Capture the cell that displays the provided text and extract its (x, y) central coordinate. 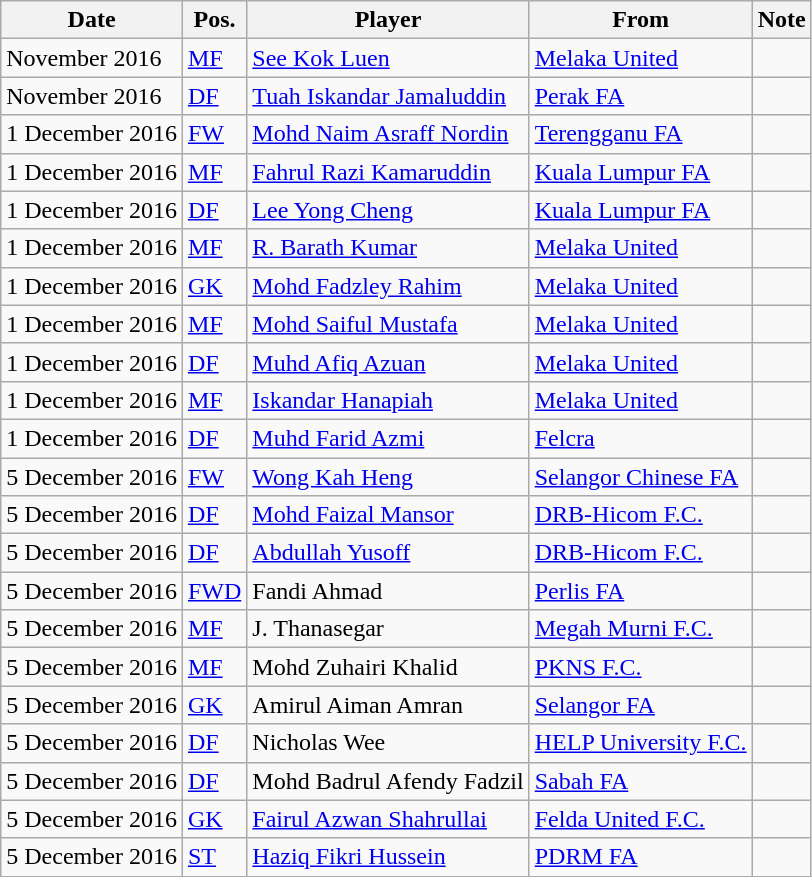
ST (214, 857)
Player (388, 20)
Amirul Aiman Amran (388, 705)
Mohd Naim Asraff Nordin (388, 134)
Date (92, 20)
Mohd Badrul Afendy Fadzil (388, 781)
Wong Kah Heng (388, 477)
Mohd Faizal Mansor (388, 515)
Muhd Farid Azmi (388, 438)
Mohd Saiful Mustafa (388, 324)
Mohd Fadzley Rahim (388, 286)
FWD (214, 591)
Selangor FA (640, 705)
See Kok Luen (388, 58)
Perlis FA (640, 591)
HELP University F.C. (640, 743)
Selangor Chinese FA (640, 477)
R. Barath Kumar (388, 248)
Fandi Ahmad (388, 591)
Iskandar Hanapiah (388, 400)
Abdullah Yusoff (388, 553)
Mohd Zuhairi Khalid (388, 667)
Terengganu FA (640, 134)
Lee Yong Cheng (388, 210)
Sabah FA (640, 781)
Muhd Afiq Azuan (388, 362)
Haziq Fikri Hussein (388, 857)
Megah Murni F.C. (640, 629)
Pos. (214, 20)
Felcra (640, 438)
From (640, 20)
Note (782, 20)
PKNS F.C. (640, 667)
Fahrul Razi Kamaruddin (388, 172)
Felda United F.C. (640, 819)
Fairul Azwan Shahrullai (388, 819)
PDRM FA (640, 857)
Nicholas Wee (388, 743)
J. Thanasegar (388, 629)
Tuah Iskandar Jamaluddin (388, 96)
Perak FA (640, 96)
